Identify which cell holds the provided text, then report its (X, Y) central coordinate. 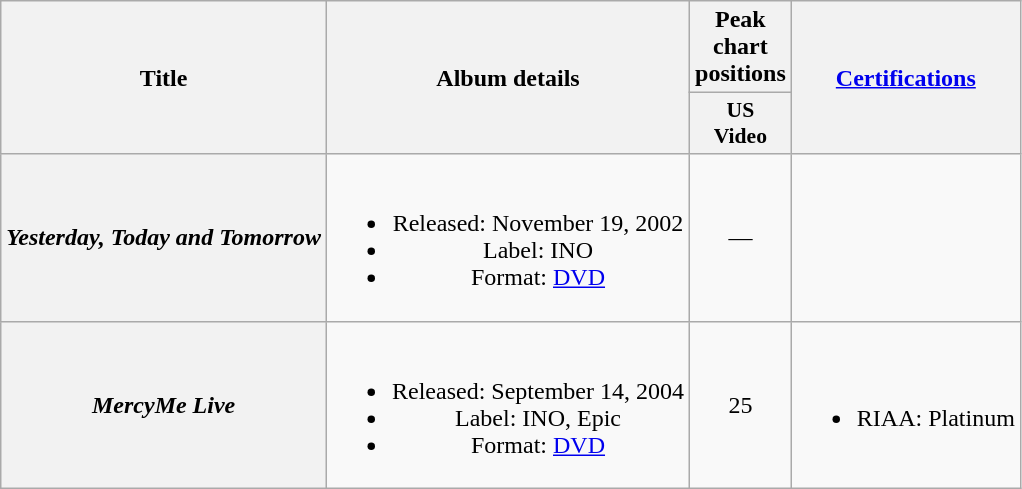
25 (741, 404)
USVideo (741, 124)
MercyMe Live (164, 404)
Released: September 14, 2004Label: INO, EpicFormat: DVD (508, 404)
Peak chart positions (741, 47)
Certifications (906, 78)
RIAA: Platinum (906, 404)
Title (164, 78)
— (741, 238)
Released: November 19, 2002Label: INOFormat: DVD (508, 238)
Yesterday, Today and Tomorrow (164, 238)
Album details (508, 78)
